Determine the [X, Y] coordinate at the center of the cell enclosing the given text.  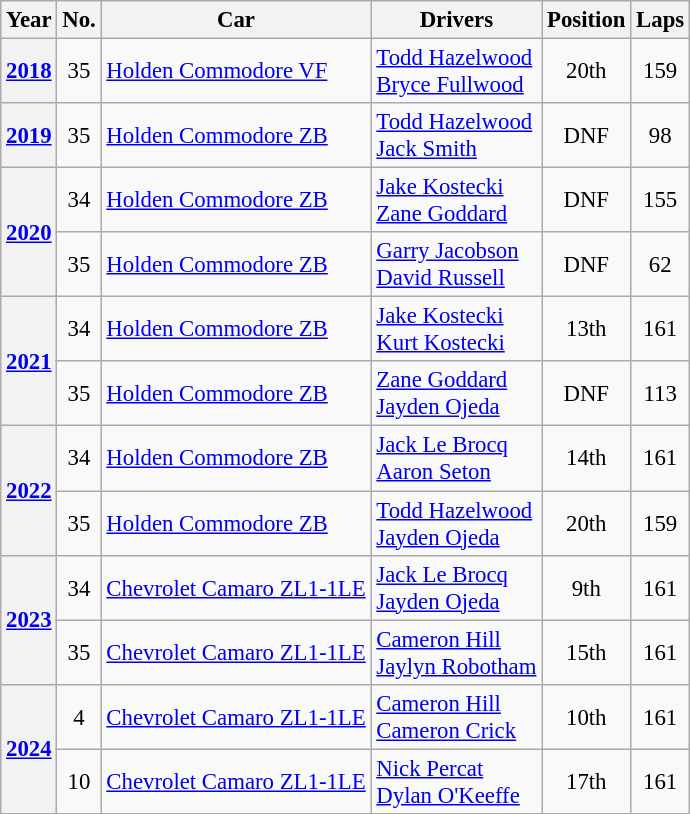
Laps [660, 20]
Drivers [456, 20]
15th [586, 652]
Car [236, 20]
2021 [29, 362]
98 [660, 136]
14th [586, 458]
2023 [29, 620]
Todd Hazelwood Bryce Fullwood [456, 72]
Garry Jacobson David Russell [456, 264]
2019 [29, 136]
17th [586, 782]
2020 [29, 232]
10th [586, 716]
155 [660, 200]
Holden Commodore VF [236, 72]
4 [79, 716]
Zane Goddard Jayden Ojeda [456, 394]
Jake Kostecki Zane Goddard [456, 200]
62 [660, 264]
2024 [29, 748]
2022 [29, 490]
Year [29, 20]
Cameron Hill Jaylyn Robotham [456, 652]
10 [79, 782]
9th [586, 588]
Position [586, 20]
Jack Le Brocq Jayden Ojeda [456, 588]
No. [79, 20]
Jack Le Brocq Aaron Seton [456, 458]
2018 [29, 72]
Cameron Hill Cameron Crick [456, 716]
Jake Kostecki Kurt Kostecki [456, 330]
Todd Hazelwood Jayden Ojeda [456, 524]
13th [586, 330]
Todd Hazelwood Jack Smith [456, 136]
Nick Percat Dylan O'Keeffe [456, 782]
113 [660, 394]
